Pinpoint the cell where the given text exists, returning its [X, Y] midpoint coordinate. 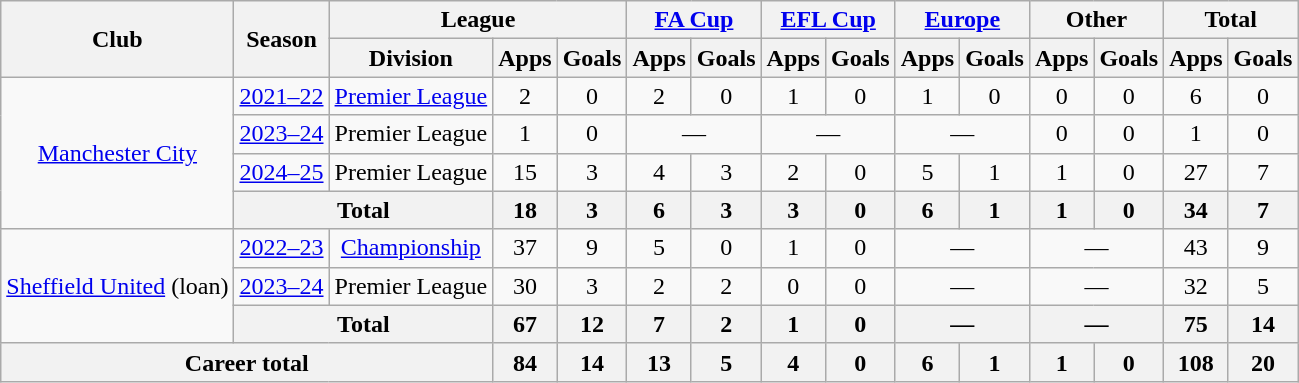
2024–25 [282, 172]
Club [118, 39]
Season [282, 39]
Europe [962, 20]
12 [592, 324]
2021–22 [282, 96]
Career total [247, 362]
43 [1196, 248]
32 [1196, 286]
30 [525, 286]
20 [1263, 362]
Manchester City [118, 153]
Sheffield United (loan) [118, 286]
Championship [411, 248]
15 [525, 172]
34 [1196, 210]
FA Cup [694, 20]
2022–23 [282, 248]
27 [1196, 172]
75 [1196, 324]
108 [1196, 362]
Division [411, 58]
67 [525, 324]
Other [1096, 20]
EFL Cup [828, 20]
18 [525, 210]
League [478, 20]
84 [525, 362]
37 [525, 248]
13 [659, 362]
